Output the (X, Y) coordinate of the center of the cell containing the given text.  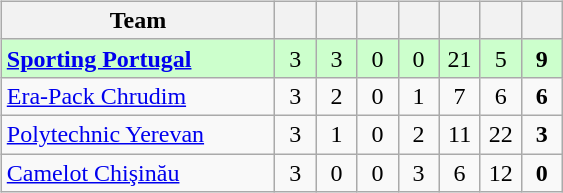
Camelot Chişinău (138, 173)
21 (460, 58)
Polytechnic Yerevan (138, 134)
22 (500, 134)
Era-Pack Chrudim (138, 96)
Team (138, 20)
Sporting Portugal (138, 58)
12 (500, 173)
11 (460, 134)
7 (460, 96)
9 (542, 58)
5 (500, 58)
